Locate the cell with the specified text and output its (X, Y) center coordinate. 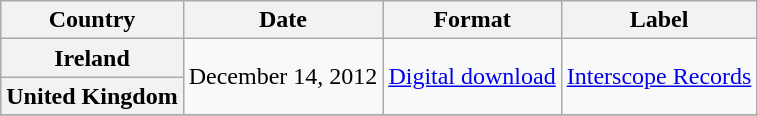
United Kingdom (92, 96)
Ireland (92, 58)
Country (92, 20)
Interscope Records (659, 77)
Label (659, 20)
Format (472, 20)
December 14, 2012 (283, 77)
Date (283, 20)
Digital download (472, 77)
